Find where the given text appears and provide that cell's center as [x, y] coordinate. 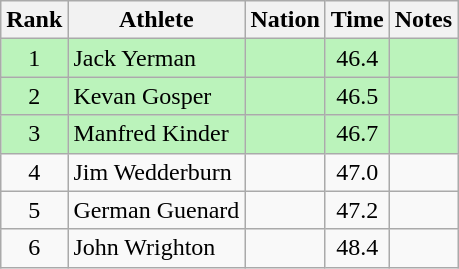
6 [34, 248]
Rank [34, 20]
Jack Yerman [156, 58]
Kevan Gosper [156, 96]
Time [357, 20]
3 [34, 134]
Jim Wedderburn [156, 172]
1 [34, 58]
Notes [423, 20]
5 [34, 210]
46.5 [357, 96]
Nation [285, 20]
46.7 [357, 134]
German Guenard [156, 210]
2 [34, 96]
46.4 [357, 58]
47.0 [357, 172]
4 [34, 172]
Manfred Kinder [156, 134]
48.4 [357, 248]
John Wrighton [156, 248]
Athlete [156, 20]
47.2 [357, 210]
